Search for the cell housing the specified text and yield its (x, y) center coordinate. 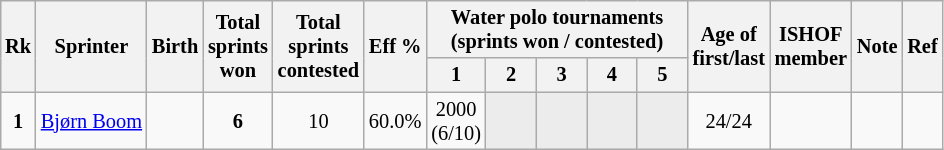
4 (612, 75)
Birth (175, 46)
2000(6/10) (456, 121)
60.0% (395, 121)
Note (877, 46)
2 (511, 75)
24/24 (729, 121)
3 (561, 75)
ISHOFmember (811, 46)
Rk (18, 46)
Ref (922, 46)
10 (318, 121)
Age offirst/last (729, 46)
Water polo tournaments(sprints won / contested) (556, 29)
6 (238, 121)
Totalsprintscontested (318, 46)
Sprinter (92, 46)
5 (662, 75)
Totalsprintswon (238, 46)
Bjørn Boom (92, 121)
Eff % (395, 46)
